Pinpoint the cell where the given text exists, returning its [X, Y] midpoint coordinate. 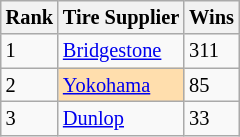
85 [212, 85]
33 [212, 118]
Bridgestone [121, 51]
1 [30, 51]
2 [30, 85]
Tire Supplier [121, 17]
311 [212, 51]
Yokohama [121, 85]
Dunlop [121, 118]
Wins [212, 17]
Rank [30, 17]
3 [30, 118]
